Find where the given text appears and provide that cell's center as (x, y) coordinate. 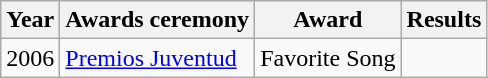
2006 (30, 58)
Favorite Song (328, 58)
Award (328, 20)
Year (30, 20)
Results (444, 20)
Awards ceremony (158, 20)
Premios Juventud (158, 58)
